Locate the cell with the specified text and output its (x, y) center coordinate. 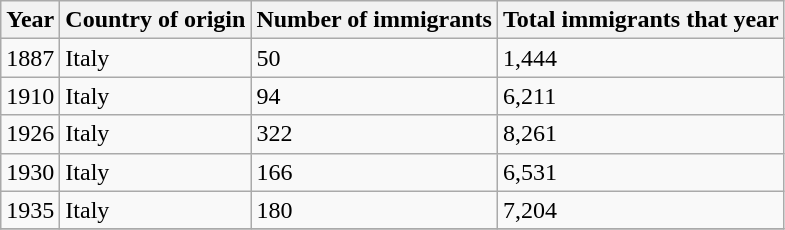
Number of immigrants (374, 20)
1930 (30, 172)
180 (374, 210)
Total immigrants that year (640, 20)
7,204 (640, 210)
1910 (30, 96)
322 (374, 134)
94 (374, 96)
Country of origin (156, 20)
166 (374, 172)
6,211 (640, 96)
1887 (30, 58)
Year (30, 20)
6,531 (640, 172)
8,261 (640, 134)
1935 (30, 210)
1926 (30, 134)
1,444 (640, 58)
50 (374, 58)
